Provide the [X, Y] coordinate of the cell's center where the given text is located.  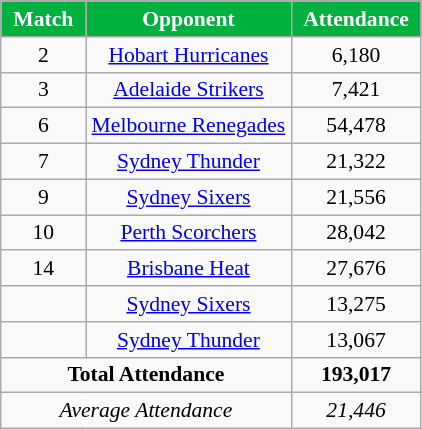
Adelaide Strikers [188, 90]
3 [44, 90]
27,676 [356, 269]
54,478 [356, 126]
Average Attendance [146, 411]
Attendance [356, 19]
Total Attendance [146, 375]
13,275 [356, 304]
193,017 [356, 375]
9 [44, 197]
Perth Scorchers [188, 233]
Hobart Hurricanes [188, 55]
21,322 [356, 162]
6,180 [356, 55]
7,421 [356, 90]
6 [44, 126]
28,042 [356, 233]
Melbourne Renegades [188, 126]
21,446 [356, 411]
10 [44, 233]
21,556 [356, 197]
13,067 [356, 340]
2 [44, 55]
Brisbane Heat [188, 269]
7 [44, 162]
Match [44, 19]
14 [44, 269]
Opponent [188, 19]
